Scan for the cell matching the given text and deliver its (X, Y) coordinate at center. 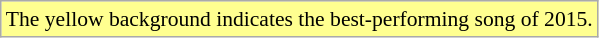
The yellow background indicates the best-performing song of 2015. (300, 19)
